Search for the cell housing the specified text and yield its (x, y) center coordinate. 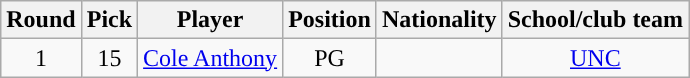
1 (41, 58)
15 (109, 58)
Player (210, 20)
PG (330, 58)
UNC (595, 58)
Position (330, 20)
Cole Anthony (210, 58)
School/club team (595, 20)
Pick (109, 20)
Round (41, 20)
Nationality (439, 20)
